Provide the [X, Y] coordinate of the cell's center where the given text is located.  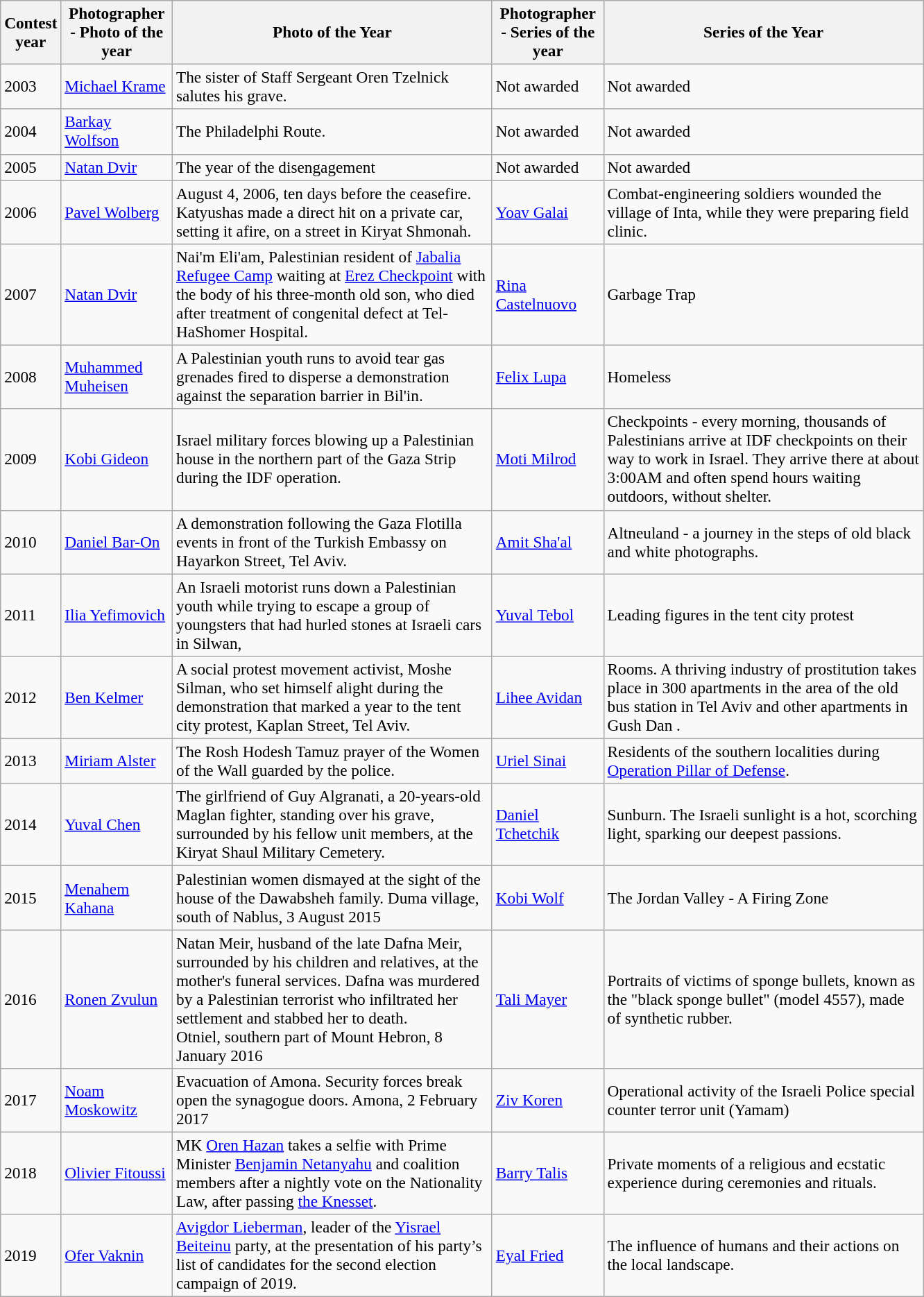
Photographer - Photo of the year [117, 32]
Barkay Wolfson [117, 132]
Photo of the Year [333, 32]
The Philadelphi Route. [333, 132]
Daniel Tchetchik [548, 824]
The sister of Staff Sergeant Oren Tzelnick salutes his grave. [333, 86]
Yuval Tebol [548, 615]
2015 [31, 897]
Series of the Year [763, 32]
The influence of humans and their actions on the local landscape. [763, 1256]
Israel military forces blowing up a Palestinian house in the northern part of the Gaza Strip during the IDF operation. [333, 459]
The Jordan Valley - A Firing Zone [763, 897]
Palestinian women dismayed at the sight of the house of the Dawabsheh family. Duma village, south of Nablus, 3 August 2015 [333, 897]
Tali Mayer [548, 999]
2016 [31, 999]
2012 [31, 697]
An Israeli motorist runs down a Palestinian youth while trying to escape a group of youngsters that had hurled stones at Israeli cars in Silwan, [333, 615]
Evacuation of Amona. Security forces break open the synagogue doors. Amona, 2 February 2017 [333, 1100]
2004 [31, 132]
Ofer Vaknin [117, 1256]
Barry Talis [548, 1173]
Photographer - Series of the year [548, 32]
Eyal Fried [548, 1256]
Homeless [763, 377]
Moti Milrod [548, 459]
2017 [31, 1100]
Uriel Sinai [548, 761]
Yuval Chen [117, 824]
Menahem Kahana [117, 897]
2019 [31, 1256]
Residents of the southern localities during Operation Pillar of Defense. [763, 761]
Daniel Bar-On [117, 542]
Ziv Koren [548, 1100]
Rina Castelnuovo [548, 294]
Noam Moskowitz [117, 1100]
2006 [31, 212]
Yoav Galai [548, 212]
August 4, 2006, ten days before the ceasefire. Katyushas made a direct hit on a private car, setting it afire, on a street in Kiryat Shmonah. [333, 212]
2014 [31, 824]
Michael Krame [117, 86]
Ilia Yefimovich [117, 615]
Felix Lupa [548, 377]
The year of the disengagement [333, 167]
Kobi Wolf [548, 897]
Contest year [31, 32]
Lihee Avidan [548, 697]
Miriam Alster [117, 761]
Portraits of victims of sponge bullets, known as the "black sponge bullet" (model 4557), made of synthetic rubber. [763, 999]
Altneuland - a journey in the steps of old black and white photographs. [763, 542]
Olivier Fitoussi [117, 1173]
Sunburn. The Israeli sunlight is a hot, scorching light, sparking our deepest passions. [763, 824]
Ben Kelmer [117, 697]
Leading figures in the tent city protest [763, 615]
2007 [31, 294]
2009 [31, 459]
Combat-engineering soldiers wounded the village of Inta, while they were preparing field clinic. [763, 212]
2003 [31, 86]
The Rosh Hodesh Tamuz prayer of the Women of the Wall guarded by the police. [333, 761]
Ronen Zvulun [117, 999]
2008 [31, 377]
2005 [31, 167]
2018 [31, 1173]
2011 [31, 615]
Pavel Wolberg [117, 212]
Muhammed Muheisen [117, 377]
Amit Sha'al [548, 542]
A Palestinian youth runs to avoid tear gas grenades fired to disperse a demonstration against the separation barrier in Bil'in. [333, 377]
2013 [31, 761]
Operational activity of the Israeli Police special counter terror unit (Yamam) [763, 1100]
A demonstration following the Gaza Flotilla events in front of the Turkish Embassy on Hayarkon Street, Tel Aviv. [333, 542]
Garbage Trap [763, 294]
Private moments of a religious and ecstatic experience during ceremonies and rituals. [763, 1173]
2010 [31, 542]
Kobi Gideon [117, 459]
